From the cell containing the given text, extract its center point as (x, y) coordinate. 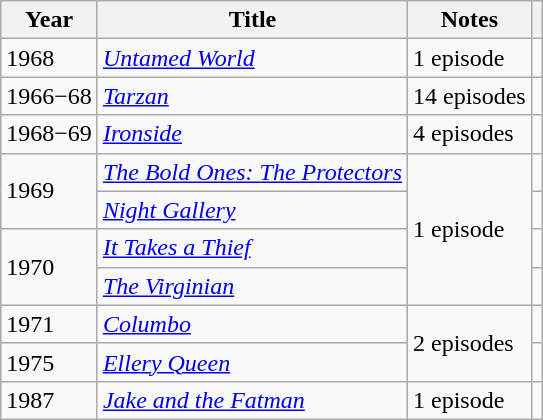
1971 (50, 324)
1968 (50, 58)
The Virginian (252, 286)
4 episodes (470, 134)
Jake and the Fatman (252, 400)
Ironside (252, 134)
2 episodes (470, 343)
1968−69 (50, 134)
It Takes a Thief (252, 248)
Title (252, 20)
Columbo (252, 324)
1975 (50, 362)
1969 (50, 191)
Notes (470, 20)
1987 (50, 400)
Night Gallery (252, 210)
1966−68 (50, 96)
Ellery Queen (252, 362)
1970 (50, 267)
14 episodes (470, 96)
Year (50, 20)
Untamed World (252, 58)
The Bold Ones: The Protectors (252, 172)
Tarzan (252, 96)
